Pinpoint the cell where the given text exists, returning its (x, y) midpoint coordinate. 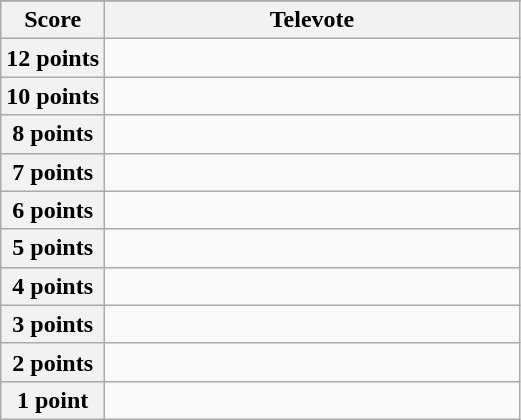
12 points (53, 58)
Televote (312, 20)
8 points (53, 134)
1 point (53, 400)
6 points (53, 210)
7 points (53, 172)
10 points (53, 96)
Score (53, 20)
5 points (53, 248)
4 points (53, 286)
3 points (53, 324)
2 points (53, 362)
